Search for the cell housing the specified text and yield its [X, Y] center coordinate. 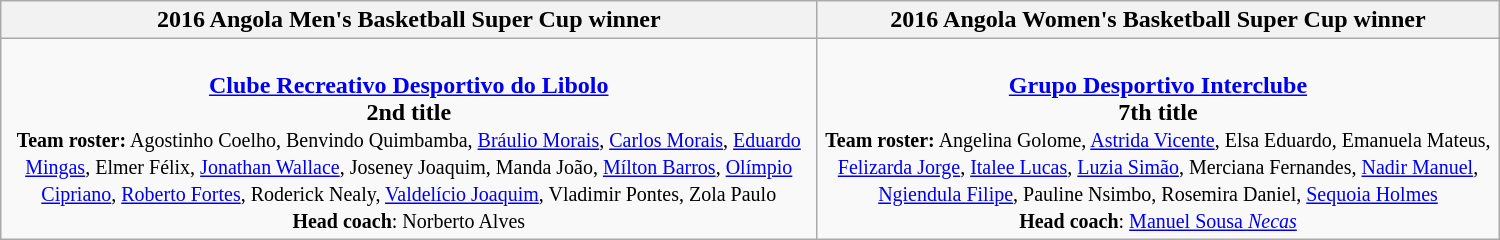
2016 Angola Men's Basketball Super Cup winner [409, 20]
2016 Angola Women's Basketball Super Cup winner [1158, 20]
